Return the (x, y) coordinate for the center point of the cell that contains the specified text.  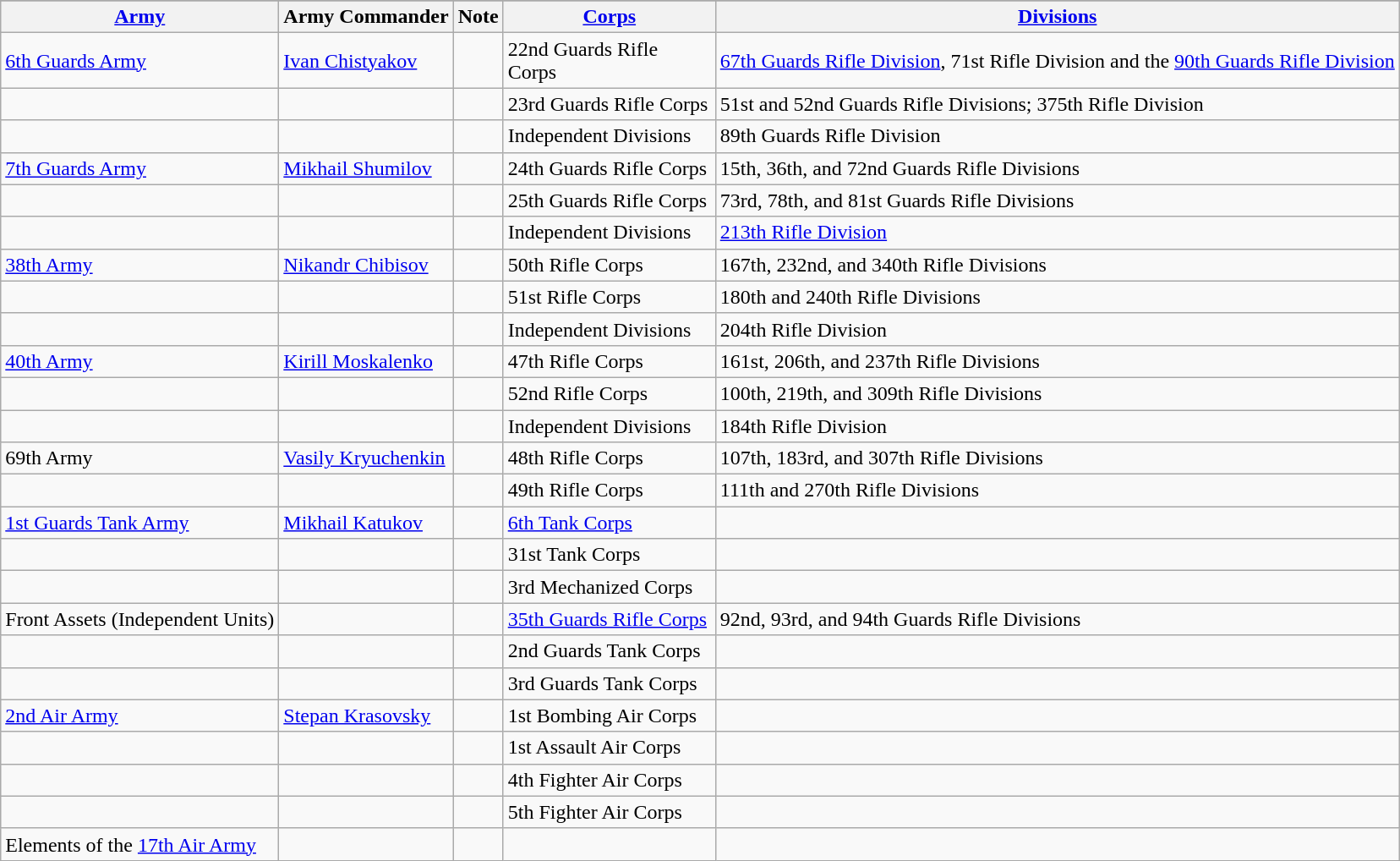
3rd Guards Tank Corps (609, 683)
38th Army (140, 265)
22nd Guards Rifle Corps (609, 61)
Elements of the 17th Air Army (140, 844)
2nd Air Army (140, 716)
92nd, 93rd, and 94th Guards Rifle Divisions (1057, 619)
1st Assault Air Corps (609, 748)
49th Rifle Corps (609, 491)
23rd Guards Rifle Corps (609, 104)
73rd, 78th, and 81st Guards Rifle Divisions (1057, 200)
Mikhail Shumilov (366, 168)
48th Rifle Corps (609, 458)
Stepan Krasovsky (366, 716)
25th Guards Rifle Corps (609, 200)
184th Rifle Division (1057, 425)
Army (140, 17)
213th Rifle Division (1057, 233)
67th Guards Rifle Division, 71st Rifle Division and the 90th Guards Rifle Division (1057, 61)
2nd Guards Tank Corps (609, 651)
69th Army (140, 458)
Army Commander (366, 17)
1st Guards Tank Army (140, 523)
Note (479, 17)
111th and 270th Rifle Divisions (1057, 491)
4th Fighter Air Corps (609, 780)
161st, 206th, and 237th Rifle Divisions (1057, 361)
15th, 36th, and 72nd Guards Rifle Divisions (1057, 168)
167th, 232nd, and 340th Rifle Divisions (1057, 265)
Divisions (1057, 17)
Mikhail Katukov (366, 523)
Nikandr Chibisov (366, 265)
51st Rifle Corps (609, 297)
6th Tank Corps (609, 523)
40th Army (140, 361)
35th Guards Rifle Corps (609, 619)
Vasily Kryuchenkin (366, 458)
100th, 219th, and 309th Rifle Divisions (1057, 393)
50th Rifle Corps (609, 265)
5th Fighter Air Corps (609, 812)
180th and 240th Rifle Divisions (1057, 297)
Kirill Moskalenko (366, 361)
6th Guards Army (140, 61)
3rd Mechanized Corps (609, 587)
Corps (609, 17)
204th Rifle Division (1057, 329)
Front Assets (Independent Units) (140, 619)
24th Guards Rifle Corps (609, 168)
52nd Rifle Corps (609, 393)
7th Guards Army (140, 168)
31st Tank Corps (609, 555)
107th, 183rd, and 307th Rifle Divisions (1057, 458)
Ivan Chistyakov (366, 61)
47th Rifle Corps (609, 361)
1st Bombing Air Corps (609, 716)
51st and 52nd Guards Rifle Divisions; 375th Rifle Division (1057, 104)
89th Guards Rifle Division (1057, 136)
